Provide the (X, Y) coordinate of the cell's center where the given text is located.  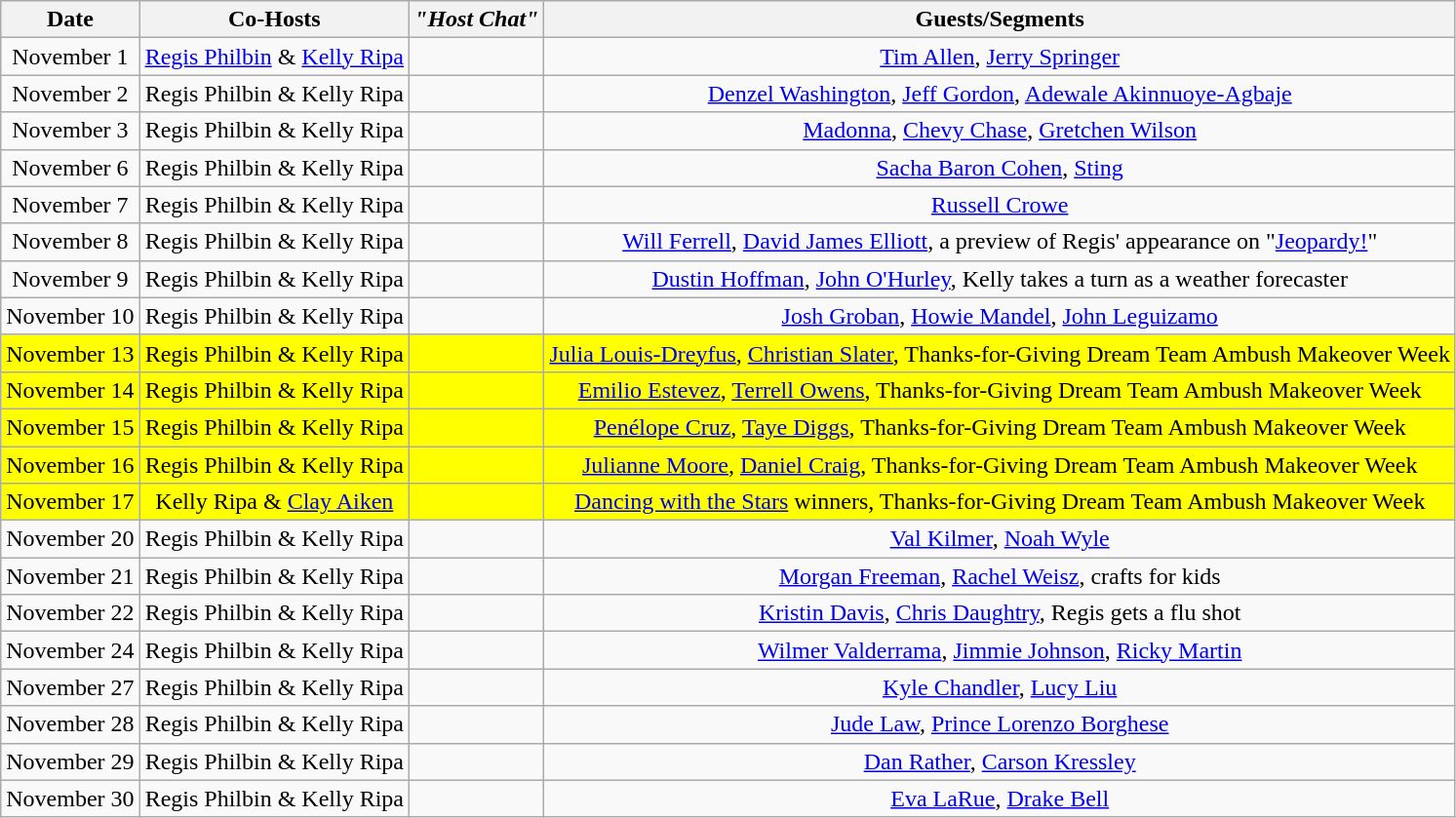
Date (70, 19)
November 28 (70, 724)
November 10 (70, 316)
November 7 (70, 205)
November 3 (70, 131)
November 15 (70, 427)
Dancing with the Stars winners, Thanks-for-Giving Dream Team Ambush Makeover Week (1000, 502)
Emilio Estevez, Terrell Owens, Thanks-for-Giving Dream Team Ambush Makeover Week (1000, 390)
Dustin Hoffman, John O'Hurley, Kelly takes a turn as a weather forecaster (1000, 279)
November 13 (70, 353)
Denzel Washington, Jeff Gordon, Adewale Akinnuoye-Agbaje (1000, 94)
November 17 (70, 502)
November 14 (70, 390)
November 24 (70, 650)
Julia Louis-Dreyfus, Christian Slater, Thanks-for-Giving Dream Team Ambush Makeover Week (1000, 353)
Will Ferrell, David James Elliott, a preview of Regis' appearance on "Jeopardy!" (1000, 242)
"Host Chat" (477, 19)
Kyle Chandler, Lucy Liu (1000, 687)
November 6 (70, 168)
Jude Law, Prince Lorenzo Borghese (1000, 724)
November 22 (70, 613)
Wilmer Valderrama, Jimmie Johnson, Ricky Martin (1000, 650)
November 2 (70, 94)
November 27 (70, 687)
Dan Rather, Carson Kressley (1000, 761)
Julianne Moore, Daniel Craig, Thanks-for-Giving Dream Team Ambush Makeover Week (1000, 465)
Josh Groban, Howie Mandel, John Leguizamo (1000, 316)
November 29 (70, 761)
November 1 (70, 57)
Sacha Baron Cohen, Sting (1000, 168)
Morgan Freeman, Rachel Weisz, crafts for kids (1000, 576)
November 8 (70, 242)
Val Kilmer, Noah Wyle (1000, 539)
Guests/Segments (1000, 19)
November 30 (70, 799)
Penélope Cruz, Taye Diggs, Thanks-for-Giving Dream Team Ambush Makeover Week (1000, 427)
Tim Allen, Jerry Springer (1000, 57)
November 20 (70, 539)
Kelly Ripa & Clay Aiken (274, 502)
Co-Hosts (274, 19)
Russell Crowe (1000, 205)
Madonna, Chevy Chase, Gretchen Wilson (1000, 131)
Kristin Davis, Chris Daughtry, Regis gets a flu shot (1000, 613)
November 21 (70, 576)
Eva LaRue, Drake Bell (1000, 799)
November 16 (70, 465)
November 9 (70, 279)
